From the cell containing the given text, extract its center point as [x, y] coordinate. 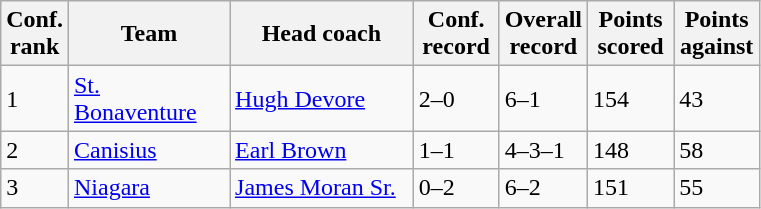
1 [35, 98]
Team [148, 34]
Conf. record [456, 34]
1–1 [456, 150]
St. Bonaventure [148, 98]
Earl Brown [322, 150]
6–2 [543, 188]
Head coach [322, 34]
Conf. rank [35, 34]
148 [631, 150]
6–1 [543, 98]
0–2 [456, 188]
Points scored [631, 34]
3 [35, 188]
43 [717, 98]
Points against [717, 34]
Overall record [543, 34]
James Moran Sr. [322, 188]
Hugh Devore [322, 98]
Canisius [148, 150]
58 [717, 150]
55 [717, 188]
4–3–1 [543, 150]
151 [631, 188]
154 [631, 98]
Niagara [148, 188]
2 [35, 150]
2–0 [456, 98]
